Locate the cell with the specified text and output its [X, Y] center coordinate. 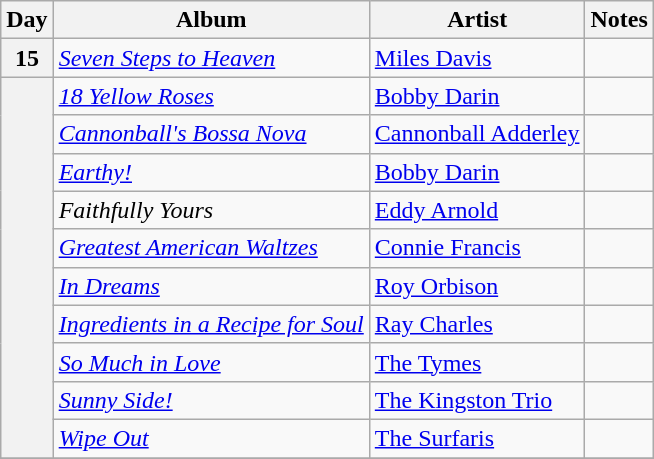
So Much in Love [211, 362]
Ingredients in a Recipe for Soul [211, 324]
Roy Orbison [477, 286]
The Kingston Trio [477, 400]
Seven Steps to Heaven [211, 58]
Artist [477, 20]
Album [211, 20]
Connie Francis [477, 248]
Wipe Out [211, 438]
Sunny Side! [211, 400]
Cannonball's Bossa Nova [211, 134]
Miles Davis [477, 58]
Eddy Arnold [477, 210]
Notes [619, 20]
Ray Charles [477, 324]
Greatest American Waltzes [211, 248]
Cannonball Adderley [477, 134]
Day [27, 20]
Earthy! [211, 172]
15 [27, 58]
18 Yellow Roses [211, 96]
The Tymes [477, 362]
In Dreams [211, 286]
The Surfaris [477, 438]
Faithfully Yours [211, 210]
